Return the [X, Y] coordinate for the center point of the cell that contains the specified text.  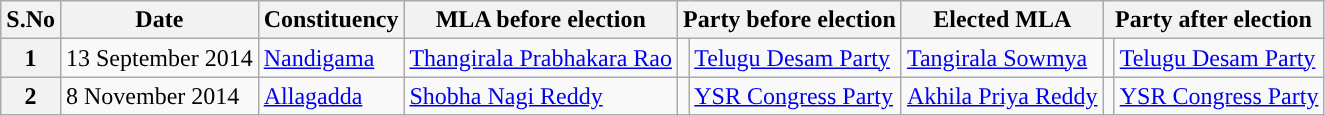
Shobha Nagi Reddy [541, 96]
8 November 2014 [159, 96]
Tangirala Sowmya [1002, 58]
Constituency [331, 20]
MLA before election [541, 20]
Allagadda [331, 96]
Date [159, 20]
2 [31, 96]
Nandigama [331, 58]
Elected MLA [1002, 20]
Party before election [790, 20]
1 [31, 58]
Thangirala Prabhakara Rao [541, 58]
13 September 2014 [159, 58]
S.No [31, 20]
Party after election [1214, 20]
Akhila Priya Reddy [1002, 96]
